Return the (X, Y) coordinate for the center point of the cell that contains the specified text.  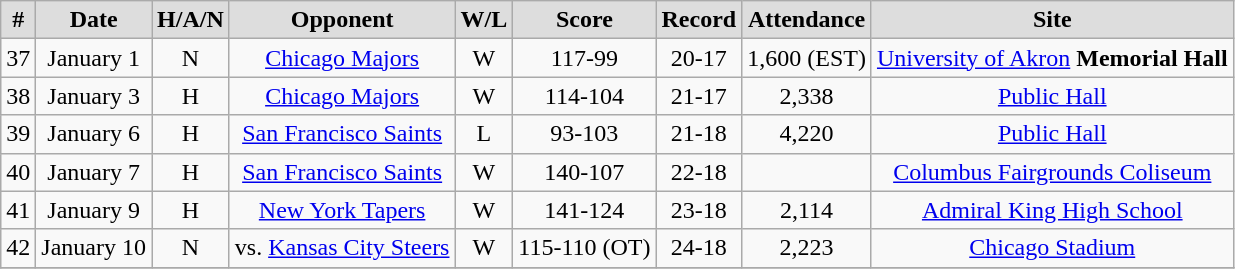
24-18 (699, 248)
January 10 (94, 248)
2,338 (807, 96)
January 9 (94, 210)
Columbus Fairgrounds Coliseum (1052, 172)
L (484, 134)
Admiral King High School (1052, 210)
W/L (484, 20)
January 3 (94, 96)
4,220 (807, 134)
93-103 (584, 134)
40 (18, 172)
41 (18, 210)
20-17 (699, 58)
vs. Kansas City Steers (342, 248)
# (18, 20)
New York Tapers (342, 210)
42 (18, 248)
21-17 (699, 96)
1,600 (EST) (807, 58)
115-110 (OT) (584, 248)
Attendance (807, 20)
114-104 (584, 96)
21-18 (699, 134)
Date (94, 20)
22-18 (699, 172)
117-99 (584, 58)
January 7 (94, 172)
2,223 (807, 248)
141-124 (584, 210)
Site (1052, 20)
Opponent (342, 20)
H/A/N (191, 20)
38 (18, 96)
140-107 (584, 172)
January 1 (94, 58)
37 (18, 58)
39 (18, 134)
Record (699, 20)
Score (584, 20)
January 6 (94, 134)
University of Akron Memorial Hall (1052, 58)
23-18 (699, 210)
Chicago Stadium (1052, 248)
2,114 (807, 210)
